Scan for the cell matching the given text and deliver its [x, y] coordinate at center. 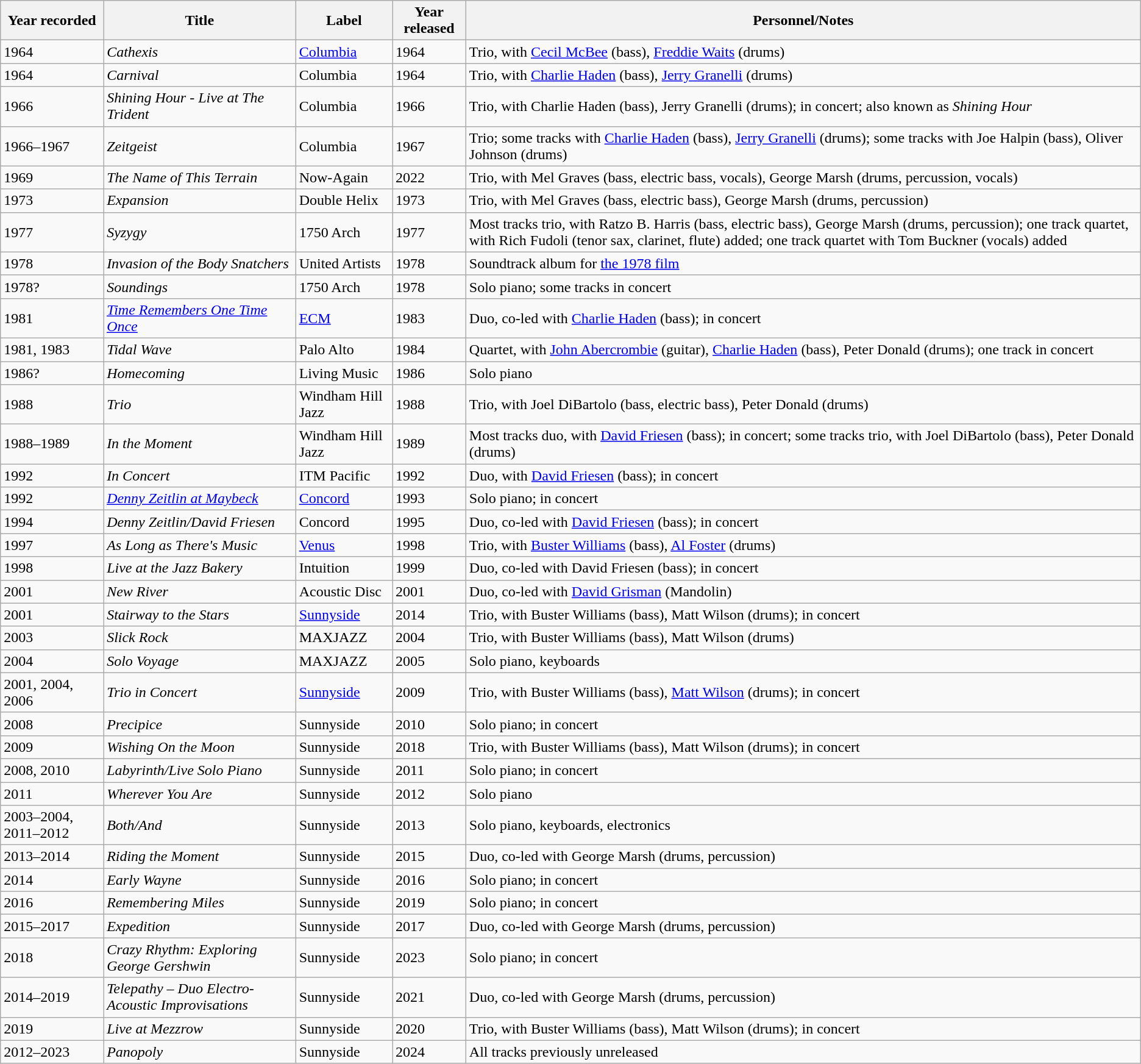
Slick Rock [200, 638]
Tidal Wave [200, 349]
2013–2014 [52, 857]
Cathexis [200, 52]
Now-Again [344, 177]
1995 [429, 522]
2005 [429, 661]
The Name of This Terrain [200, 177]
1981, 1983 [52, 349]
Trio in Concert [200, 693]
Solo piano, keyboards [803, 661]
2001, 2004, 2006 [52, 693]
Remembering Miles [200, 903]
Duo, co-led with Charlie Haden (bass); in concert [803, 318]
1989 [429, 444]
1969 [52, 177]
2014–2019 [52, 998]
2013 [429, 826]
Trio, with Mel Graves (bass, electric bass), George Marsh (drums, percussion) [803, 201]
Solo piano; some tracks in concert [803, 287]
1999 [429, 568]
Trio, with Joel DiBartolo (bass, electric bass), Peter Donald (drums) [803, 405]
Live at Mezzrow [200, 1029]
1997 [52, 545]
Syzygy [200, 232]
Trio [200, 405]
Denny Zeitlin/David Friesen [200, 522]
1978? [52, 287]
Soundings [200, 287]
Denny Zeitlin at Maybeck [200, 499]
Intuition [344, 568]
Title [200, 21]
2023 [429, 957]
As Long as There's Music [200, 545]
Acoustic Disc [344, 591]
2015 [429, 857]
1966–1967 [52, 146]
Labyrinth/Live Solo Piano [200, 770]
Living Music [344, 373]
Year recorded [52, 21]
Personnel/Notes [803, 21]
ITM Pacific [344, 476]
Double Helix [344, 201]
New River [200, 591]
Both/And [200, 826]
Time Remembers One Time Once [200, 318]
Trio, with Cecil McBee (bass), Freddie Waits (drums) [803, 52]
Duo, co-led with David Grisman (Mandolin) [803, 591]
In the Moment [200, 444]
Precipice [200, 724]
Trio, with Buster Williams (bass), Al Foster (drums) [803, 545]
1986 [429, 373]
Wishing On the Moon [200, 747]
2022 [429, 177]
2008 [52, 724]
Carnival [200, 75]
2020 [429, 1029]
In Concert [200, 476]
Riding the Moment [200, 857]
Soundtrack album for the 1978 film [803, 263]
2017 [429, 926]
Most tracks duo, with David Friesen (bass); in concert; some tracks trio, with Joel DiBartolo (bass), Peter Donald (drums) [803, 444]
Panopoly [200, 1052]
2010 [429, 724]
1984 [429, 349]
Telepathy – Duo Electro-Acoustic Improvisations [200, 998]
1986? [52, 373]
Label [344, 21]
Palo Alto [344, 349]
Duo, with David Friesen (bass); in concert [803, 476]
Stairway to the Stars [200, 615]
Expansion [200, 201]
Live at the Jazz Bakery [200, 568]
Trio, with Charlie Haden (bass), Jerry Granelli (drums); in concert; also known as Shining Hour [803, 106]
Early Wayne [200, 880]
2003–2004, 2011–2012 [52, 826]
1981 [52, 318]
All tracks previously unreleased [803, 1052]
Solo Voyage [200, 661]
2015–2017 [52, 926]
Expedition [200, 926]
Crazy Rhythm: Exploring George Gershwin [200, 957]
Trio, with Buster Williams (bass), Matt Wilson (drums) [803, 638]
United Artists [344, 263]
2003 [52, 638]
Trio, with Mel Graves (bass, electric bass, vocals), George Marsh (drums, percussion, vocals) [803, 177]
1993 [429, 499]
ECM [344, 318]
Trio, with Charlie Haden (bass), Jerry Granelli (drums) [803, 75]
Year released [429, 21]
2012 [429, 793]
2012–2023 [52, 1052]
Venus [344, 545]
Quartet, with John Abercrombie (guitar), Charlie Haden (bass), Peter Donald (drums); one track in concert [803, 349]
1967 [429, 146]
Homecoming [200, 373]
1983 [429, 318]
Shining Hour - Live at The Trident [200, 106]
Trio; some tracks with Charlie Haden (bass), Jerry Granelli (drums); some tracks with Joe Halpin (bass), Oliver Johnson (drums) [803, 146]
1988–1989 [52, 444]
2021 [429, 998]
Invasion of the Body Snatchers [200, 263]
2024 [429, 1052]
Wherever You Are [200, 793]
Solo piano, keyboards, electronics [803, 826]
2008, 2010 [52, 770]
Zeitgeist [200, 146]
1994 [52, 522]
